Provide the [x, y] coordinate of the cell's center where the given text is located.  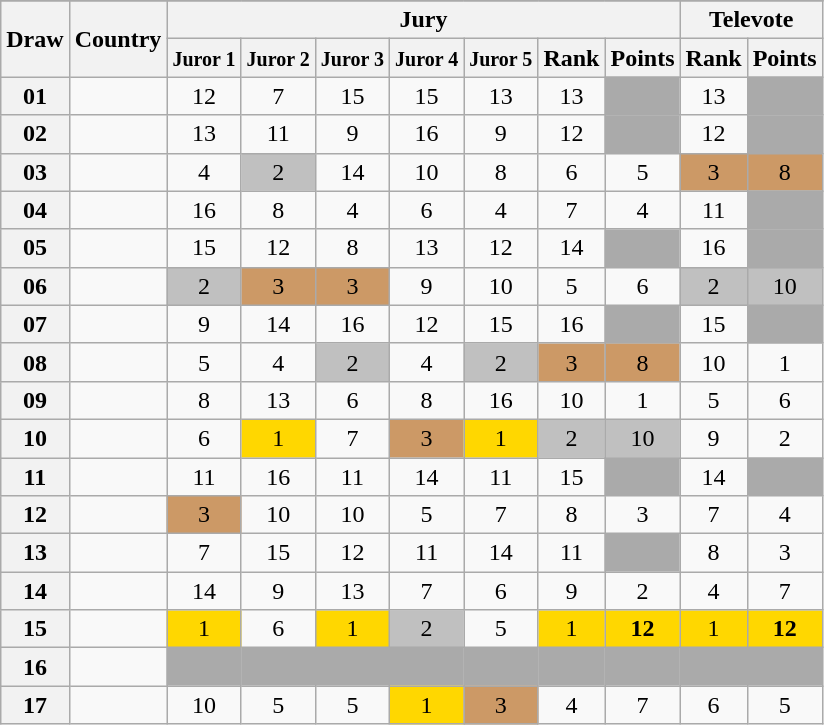
08 [35, 362]
04 [35, 210]
Jury [424, 20]
Country [118, 39]
Juror 5 [501, 58]
01 [35, 96]
Juror 1 [204, 58]
02 [35, 134]
Juror 3 [352, 58]
Juror 2 [278, 58]
Televote [751, 20]
03 [35, 172]
17 [35, 705]
07 [35, 324]
Juror 4 [426, 58]
05 [35, 248]
06 [35, 286]
09 [35, 400]
Draw [35, 39]
